Return the [x, y] coordinate for the center point of the cell that contains the specified text.  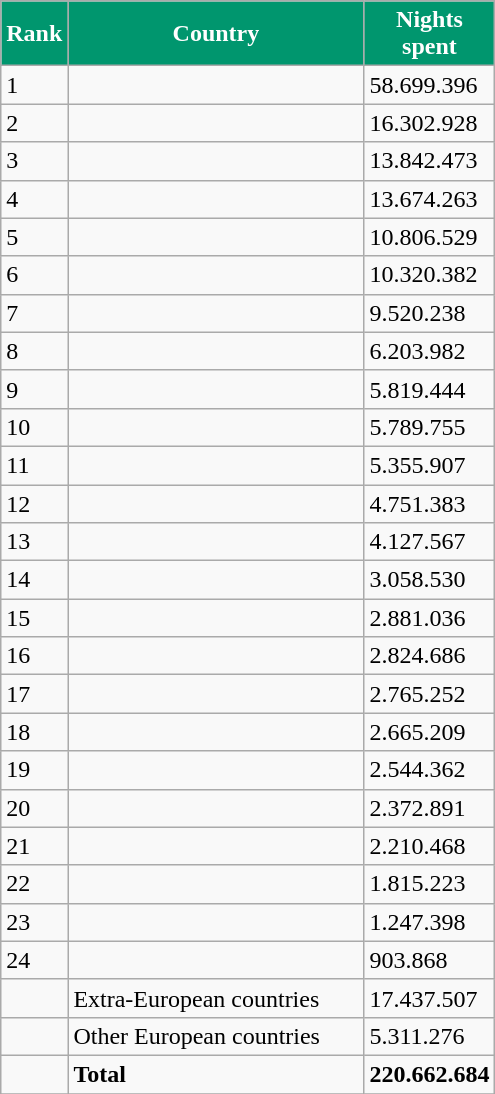
10 [34, 427]
6.203.982 [430, 351]
3.058.530 [430, 580]
22 [34, 884]
19 [34, 770]
4.127.567 [430, 542]
5.311.276 [430, 1036]
4.751.383 [430, 503]
5.789.755 [430, 427]
14 [34, 580]
2.210.468 [430, 846]
3 [34, 161]
1 [34, 85]
9.520.238 [430, 313]
2.665.209 [430, 732]
2.824.686 [430, 656]
58.699.396 [430, 85]
12 [34, 503]
Other European countries [216, 1036]
23 [34, 922]
2.372.891 [430, 808]
Rank [34, 34]
13.674.263 [430, 199]
13.842.473 [430, 161]
5.355.907 [430, 465]
8 [34, 351]
10.806.529 [430, 237]
18 [34, 732]
21 [34, 846]
9 [34, 389]
1.815.223 [430, 884]
16.302.928 [430, 123]
Country [216, 34]
Total [216, 1074]
16 [34, 656]
4 [34, 199]
6 [34, 275]
15 [34, 618]
2.881.036 [430, 618]
10.320.382 [430, 275]
7 [34, 313]
11 [34, 465]
2.765.252 [430, 694]
13 [34, 542]
20 [34, 808]
5 [34, 237]
903.868 [430, 960]
220.662.684 [430, 1074]
24 [34, 960]
5.819.444 [430, 389]
2.544.362 [430, 770]
17 [34, 694]
17.437.507 [430, 998]
Extra-European countries [216, 998]
Nights spent [430, 34]
2 [34, 123]
1.247.398 [430, 922]
